Identify which cell holds the provided text, then report its (x, y) central coordinate. 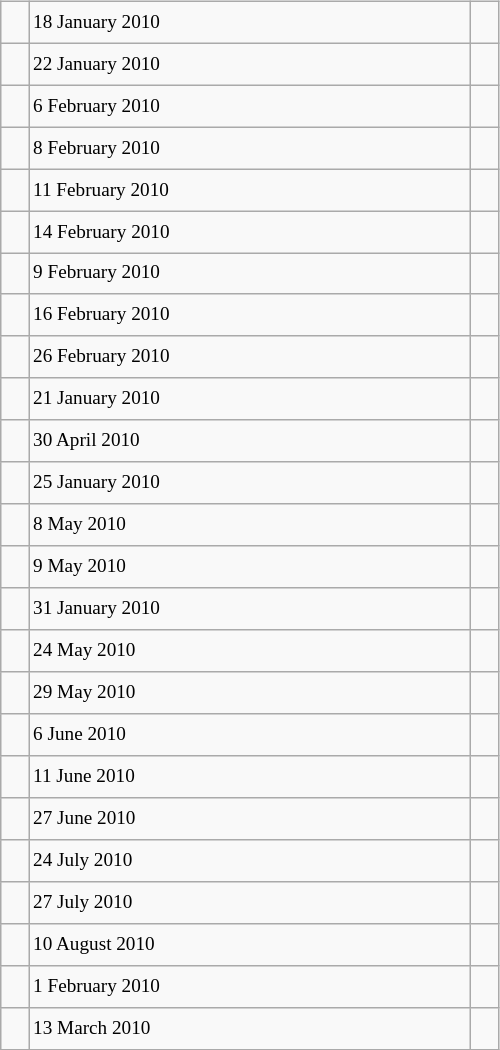
21 January 2010 (249, 399)
27 June 2010 (249, 819)
26 February 2010 (249, 357)
8 May 2010 (249, 525)
1 February 2010 (249, 986)
24 July 2010 (249, 861)
9 May 2010 (249, 567)
9 February 2010 (249, 274)
27 July 2010 (249, 902)
8 February 2010 (249, 148)
14 February 2010 (249, 232)
30 April 2010 (249, 441)
6 February 2010 (249, 106)
29 May 2010 (249, 693)
22 January 2010 (249, 64)
10 August 2010 (249, 944)
16 February 2010 (249, 315)
18 January 2010 (249, 22)
11 June 2010 (249, 777)
11 February 2010 (249, 190)
31 January 2010 (249, 609)
24 May 2010 (249, 651)
6 June 2010 (249, 735)
25 January 2010 (249, 483)
13 March 2010 (249, 1028)
